Return the [x, y] coordinate for the center point of the cell that contains the specified text.  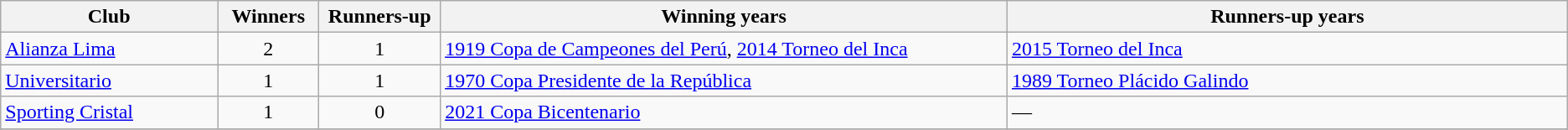
1970 Copa Presidente de la República [724, 81]
Winners [268, 17]
1919 Copa de Campeones del Perú, 2014 Torneo del Inca [724, 49]
Sporting Cristal [109, 112]
Runners-up [380, 17]
2 [268, 49]
2021 Copa Bicentenario [724, 112]
0 [380, 112]
2015 Torneo del Inca [1287, 49]
1989 Torneo Plácido Galindo [1287, 81]
Universitario [109, 81]
Alianza Lima [109, 49]
Runners-up years [1287, 17]
Winning years [724, 17]
— [1287, 112]
Club [109, 17]
